Pinpoint the cell where the given text exists, returning its (x, y) midpoint coordinate. 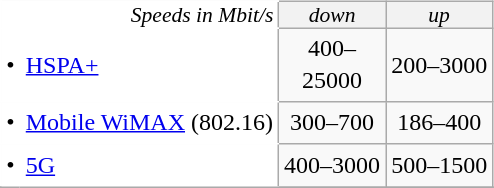
Speeds in Mbit/s (140, 14)
Mobile WiMAX (802.16) (149, 123)
HSPA+ (149, 66)
200–3000 (440, 66)
400–3000 (332, 165)
400–25000 (332, 66)
186–400 (440, 123)
up (440, 14)
5G (149, 165)
300–700 (332, 123)
down (332, 14)
500–1500 (440, 165)
